Pinpoint the cell where the given text exists, returning its [x, y] midpoint coordinate. 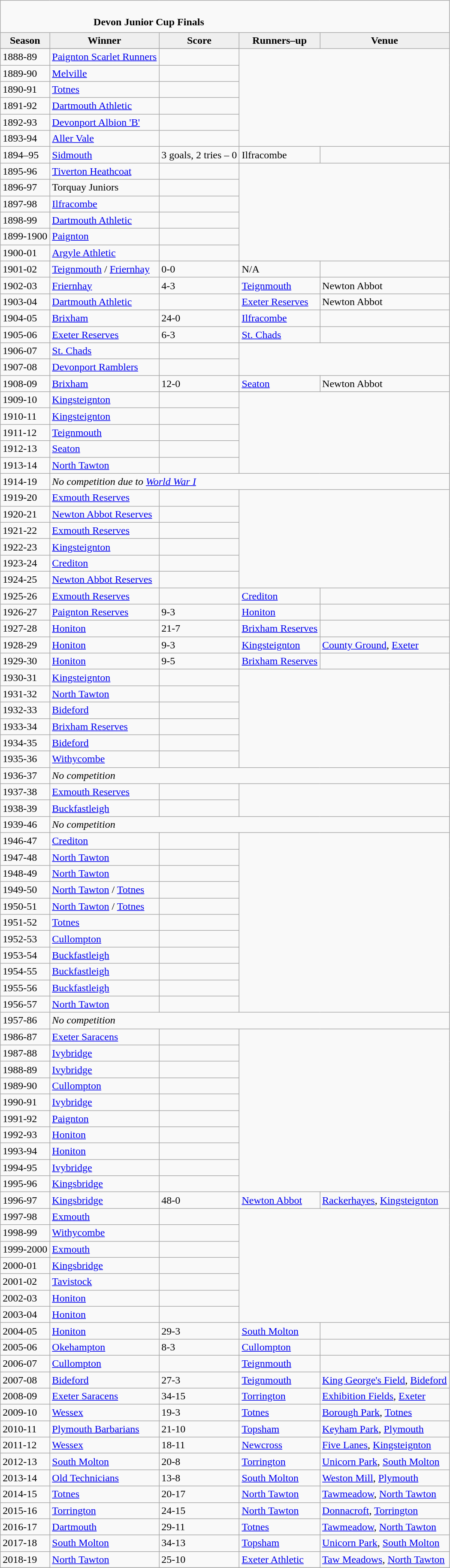
1995-96 [25, 1184]
Torquay Juniors [105, 188]
Donnacroft, Torrington [385, 1510]
Rackerhayes, Kingsteignton [385, 1200]
2008-09 [25, 1396]
1948-49 [25, 874]
1900-01 [25, 253]
1938-39 [25, 808]
2003-04 [25, 1314]
1935-36 [25, 759]
1992-93 [25, 1135]
1927-28 [25, 629]
1907-08 [25, 367]
2012-13 [25, 1462]
1936-37 [25, 775]
2004-05 [25, 1331]
Devonport Ramblers [105, 367]
1894–95 [25, 155]
1897-98 [25, 204]
Newcross [280, 1445]
1996-97 [25, 1200]
1896-97 [25, 188]
1891-92 [25, 106]
1902-03 [25, 285]
2002-03 [25, 1298]
13-8 [199, 1478]
1930-31 [25, 678]
1928-29 [25, 645]
1913-14 [25, 465]
1939-46 [25, 824]
Exeter Athletic [280, 1559]
Taw Meadows, North Tawton [385, 1559]
1909-10 [25, 400]
2016-17 [25, 1527]
N/A [280, 269]
1932-33 [25, 710]
3 goals, 2 tries – 0 [199, 155]
8-3 [199, 1347]
19-3 [199, 1413]
Five Lanes, Kingsteignton [385, 1445]
Okehampton [105, 1347]
1914-19 [25, 481]
29-11 [199, 1527]
1890-91 [25, 90]
Weston Mill, Plymouth [385, 1478]
Tavistock [105, 1282]
1924-25 [25, 579]
Winner [105, 40]
1906-07 [25, 351]
1904-05 [25, 318]
Friernhay [105, 285]
Keyham Park, Plymouth [385, 1429]
2006-07 [25, 1363]
4-3 [199, 285]
29-3 [199, 1331]
Exhibition Fields, Exeter [385, 1396]
1989-90 [25, 1086]
Devonport Albion 'B' [105, 122]
6-3 [199, 334]
1889-90 [25, 73]
1986-87 [25, 1037]
1988-89 [25, 1069]
0-0 [199, 269]
1999-2000 [25, 1249]
1997-98 [25, 1217]
King George's Field, Bideford [385, 1380]
1994-95 [25, 1168]
20-17 [199, 1494]
Old Technicians [105, 1478]
1895-96 [25, 171]
1899-1900 [25, 236]
1903-04 [25, 302]
1893-94 [25, 139]
1998-99 [25, 1233]
2007-08 [25, 1380]
24-0 [199, 318]
Borough Park, Totnes [385, 1413]
18-11 [199, 1445]
1950-51 [25, 906]
1911-12 [25, 433]
1937-38 [25, 792]
1956-57 [25, 1004]
12-0 [199, 384]
Melville [105, 73]
24-15 [199, 1510]
9-5 [199, 661]
Dartmouth [105, 1527]
1949-50 [25, 890]
25-10 [199, 1559]
1920-21 [25, 514]
1953-54 [25, 955]
48-0 [199, 1200]
1934-35 [25, 743]
1957-86 [25, 1020]
1905-06 [25, 334]
34-15 [199, 1396]
1898-99 [25, 220]
1910-11 [25, 416]
1908-09 [25, 384]
Paignton Reserves [105, 612]
21-10 [199, 1429]
21-7 [199, 629]
2018-19 [25, 1559]
Aller Vale [105, 139]
1888-89 [25, 57]
County Ground, Exeter [385, 645]
1951-52 [25, 923]
Runners–up [280, 40]
1922-23 [25, 547]
2014-15 [25, 1494]
1929-30 [25, 661]
1933-34 [25, 726]
1919-20 [25, 498]
1892-93 [25, 122]
2017-18 [25, 1543]
Tiverton Heathcoat [105, 171]
2010-11 [25, 1429]
No competition due to World War I [250, 481]
2005-06 [25, 1347]
Season [25, 40]
1946-47 [25, 841]
1931-32 [25, 694]
2011-12 [25, 1445]
1955-56 [25, 988]
Argyle Athletic [105, 253]
20-8 [199, 1462]
1921-22 [25, 530]
27-3 [199, 1380]
1954-55 [25, 972]
1991-92 [25, 1119]
1926-27 [25, 612]
Venue [385, 40]
2001-02 [25, 1282]
Score [199, 40]
2009-10 [25, 1413]
1990-91 [25, 1102]
34-13 [199, 1543]
1912-13 [25, 449]
Paignton Scarlet Runners [105, 57]
1901-02 [25, 269]
2013-14 [25, 1478]
1925-26 [25, 596]
1923-24 [25, 563]
1993-94 [25, 1151]
1947-48 [25, 857]
1952-53 [25, 939]
Plymouth Barbarians [105, 1429]
2015-16 [25, 1510]
Sidmouth [105, 155]
1987-88 [25, 1053]
2000-01 [25, 1265]
Teignmouth / Friernhay [105, 269]
